Find where the given text appears and provide that cell's center as (X, Y) coordinate. 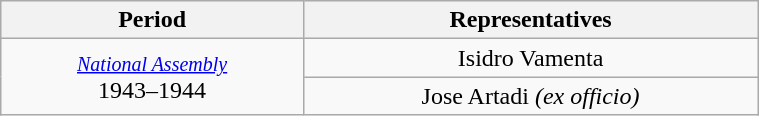
Jose Artadi (ex officio) (530, 96)
National Assembly1943–1944 (152, 77)
Period (152, 20)
Isidro Vamenta (530, 58)
Representatives (530, 20)
